Provide the (X, Y) coordinate of the cell's center where the given text is located.  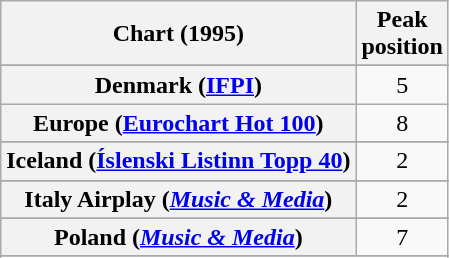
Iceland (Íslenski Listinn Topp 40) (178, 161)
Italy Airplay (Music & Media) (178, 199)
Peakposition (402, 34)
8 (402, 123)
Chart (1995) (178, 34)
5 (402, 85)
7 (402, 237)
Europe (Eurochart Hot 100) (178, 123)
Poland (Music & Media) (178, 237)
Denmark (IFPI) (178, 85)
